Return the (X, Y) coordinate for the center point of the cell that contains the specified text.  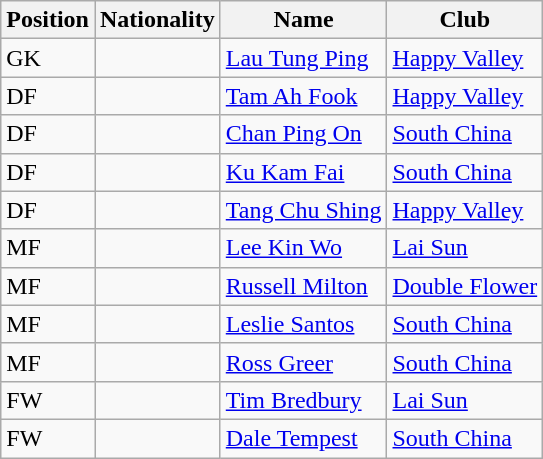
Nationality (157, 20)
Club (465, 20)
Tam Ah Fook (304, 96)
Ross Greer (304, 362)
Tang Chu Shing (304, 210)
Lee Kin Wo (304, 248)
Position (48, 20)
Leslie Santos (304, 324)
Double Flower (465, 286)
Dale Tempest (304, 438)
Name (304, 20)
Ku Kam Fai (304, 172)
Russell Milton (304, 286)
GK (48, 58)
Tim Bredbury (304, 400)
Chan Ping On (304, 134)
Lau Tung Ping (304, 58)
